Detect which cell encompasses the target text, then output its [x, y] center coordinate. 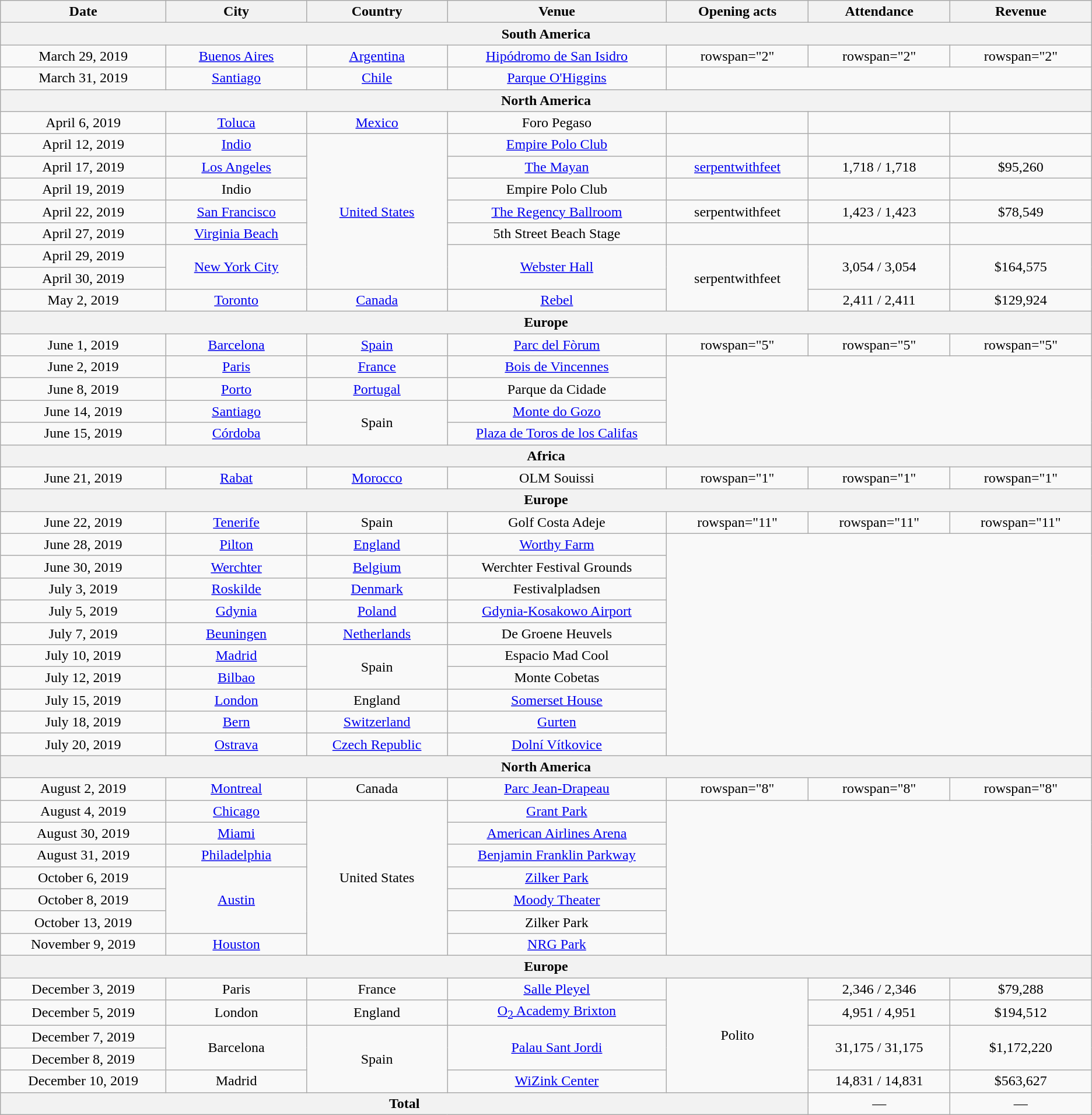
October 13, 2019 [83, 922]
June 1, 2019 [83, 345]
November 9, 2019 [83, 944]
Mexico [377, 123]
Venue [557, 12]
Foro Pegaso [557, 123]
April 17, 2019 [83, 167]
July 15, 2019 [83, 700]
City [236, 12]
Bilbao [236, 678]
July 20, 2019 [83, 745]
De Groene Heuvels [557, 633]
Philadelphia [236, 855]
Parque da Cidade [557, 389]
Opening acts [737, 12]
Roskilde [236, 589]
Worthy Farm [557, 544]
Rabat [236, 478]
April 29, 2019 [83, 256]
August 31, 2019 [83, 855]
Tenerife [236, 522]
Netherlands [377, 633]
July 12, 2019 [83, 678]
San Francisco [236, 211]
Gurten [557, 722]
Somerset House [557, 700]
April 22, 2019 [83, 211]
Country [377, 12]
Moody Theater [557, 900]
Bern [236, 722]
Polito [737, 1035]
2,411 / 2,411 [880, 300]
Date [83, 12]
June 28, 2019 [83, 544]
Chicago [236, 811]
American Airlines Arena [557, 833]
3,054 / 3,054 [880, 267]
Ostrava [236, 745]
October 6, 2019 [83, 878]
Golf Costa Adeje [557, 522]
December 7, 2019 [83, 1037]
4,951 / 4,951 [880, 1013]
Gdynia-Kosakowo Airport [557, 611]
South America [546, 34]
Switzerland [377, 722]
April 12, 2019 [83, 145]
April 19, 2019 [83, 189]
March 29, 2019 [83, 56]
Porto [236, 389]
Festivalpladsen [557, 589]
Parc del Fòrum [557, 345]
$563,627 [1021, 1081]
Total [405, 1103]
Córdoba [236, 434]
March 31, 2019 [83, 78]
December 5, 2019 [83, 1013]
Hipódromo de San Isidro [557, 56]
Espacio Mad Cool [557, 656]
14,831 / 14,831 [880, 1081]
Pilton [236, 544]
$79,288 [1021, 989]
Austin [236, 900]
Chile [377, 78]
Salle Pleyel [557, 989]
Morocco [377, 478]
Los Angeles [236, 167]
August 4, 2019 [83, 811]
WiZink Center [557, 1081]
Czech Republic [377, 745]
Beuningen [236, 633]
2,346 / 2,346 [880, 989]
$78,549 [1021, 211]
Miami [236, 833]
Toluca [236, 123]
June 15, 2019 [83, 434]
December 8, 2019 [83, 1059]
August 30, 2019 [83, 833]
July 18, 2019 [83, 722]
1,718 / 1,718 [880, 167]
Revenue [1021, 12]
31,175 / 31,175 [880, 1048]
July 5, 2019 [83, 611]
Parque O'Higgins [557, 78]
June 8, 2019 [83, 389]
Africa [546, 456]
The Regency Ballroom [557, 211]
June 30, 2019 [83, 567]
Monte Cobetas [557, 678]
June 2, 2019 [83, 367]
Werchter Festival Grounds [557, 567]
Dolní Vítkovice [557, 745]
Toronto [236, 300]
Webster Hall [557, 267]
Rebel [557, 300]
July 3, 2019 [83, 589]
NRG Park [557, 944]
June 22, 2019 [83, 522]
The Mayan [557, 167]
5th Street Beach Stage [557, 233]
Montreal [236, 789]
$164,575 [1021, 267]
Palau Sant Jordi [557, 1048]
Portugal [377, 389]
Benjamin Franklin Parkway [557, 855]
December 3, 2019 [83, 989]
New York City [236, 267]
Plaza de Toros de los Califas [557, 434]
Houston [236, 944]
December 10, 2019 [83, 1081]
Poland [377, 611]
June 14, 2019 [83, 411]
Argentina [377, 56]
Attendance [880, 12]
July 7, 2019 [83, 633]
$129,924 [1021, 300]
Belgium [377, 567]
August 2, 2019 [83, 789]
April 27, 2019 [83, 233]
Grant Park [557, 811]
$95,260 [1021, 167]
Bois de Vincennes [557, 367]
Parc Jean-Drapeau [557, 789]
Werchter [236, 567]
June 21, 2019 [83, 478]
April 30, 2019 [83, 278]
April 6, 2019 [83, 123]
O2 Academy Brixton [557, 1013]
Virginia Beach [236, 233]
July 10, 2019 [83, 656]
Monte do Gozo [557, 411]
Gdynia [236, 611]
May 2, 2019 [83, 300]
October 8, 2019 [83, 900]
$1,172,220 [1021, 1048]
1,423 / 1,423 [880, 211]
$194,512 [1021, 1013]
Denmark [377, 589]
Buenos Aires [236, 56]
OLM Souissi [557, 478]
